Find where the given text appears and provide that cell's center as (X, Y) coordinate. 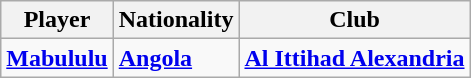
Club (354, 20)
Al Ittihad Alexandria (354, 58)
Angola (176, 58)
Mabululu (57, 58)
Player (57, 20)
Nationality (176, 20)
